For the text-containing cell, return its midpoint in (x, y) coordinate format. 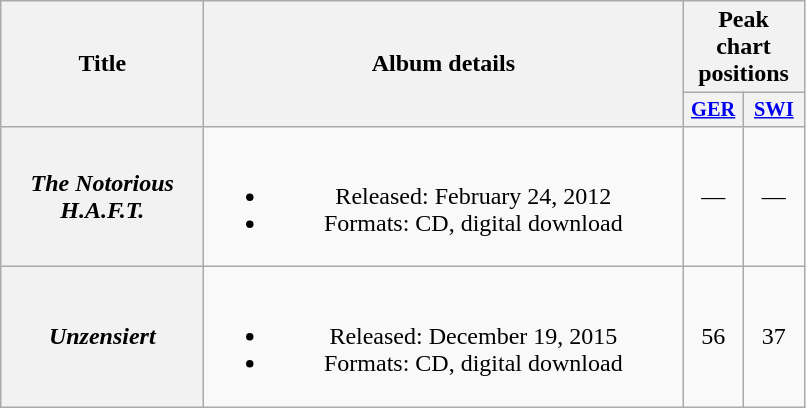
56 (714, 337)
Title (102, 64)
GER (714, 110)
37 (774, 337)
The Notorious H.A.F.T. (102, 196)
SWI (774, 110)
Unzensiert (102, 337)
Album details (444, 64)
Released: February 24, 2012Formats: CD, digital download (444, 196)
Peak chart positions (744, 47)
Released: December 19, 2015Formats: CD, digital download (444, 337)
